Capture the cell that displays the provided text and extract its [x, y] central coordinate. 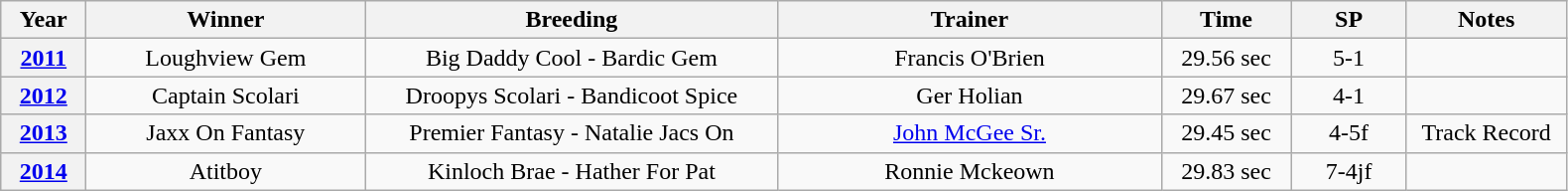
Francis O'Brien [970, 58]
2011 [44, 58]
Big Daddy Cool - Bardic Gem [572, 58]
Premier Fantasy - Natalie Jacs On [572, 133]
4-1 [1349, 95]
Year [44, 20]
Time [1227, 20]
4-5f [1349, 133]
2014 [44, 171]
Atitboy [226, 171]
Captain Scolari [226, 95]
Kinloch Brae - Hather For Pat [572, 171]
7-4jf [1349, 171]
Notes [1487, 20]
Track Record [1487, 133]
Droopys Scolari - Bandicoot Spice [572, 95]
29.83 sec [1227, 171]
2013 [44, 133]
Winner [226, 20]
29.67 sec [1227, 95]
Breeding [572, 20]
2012 [44, 95]
SP [1349, 20]
John McGee Sr. [970, 133]
5-1 [1349, 58]
29.45 sec [1227, 133]
29.56 sec [1227, 58]
Ger Holian [970, 95]
Jaxx On Fantasy [226, 133]
Loughview Gem [226, 58]
Ronnie Mckeown [970, 171]
Trainer [970, 20]
